Find where the given text appears and provide that cell's center as [x, y] coordinate. 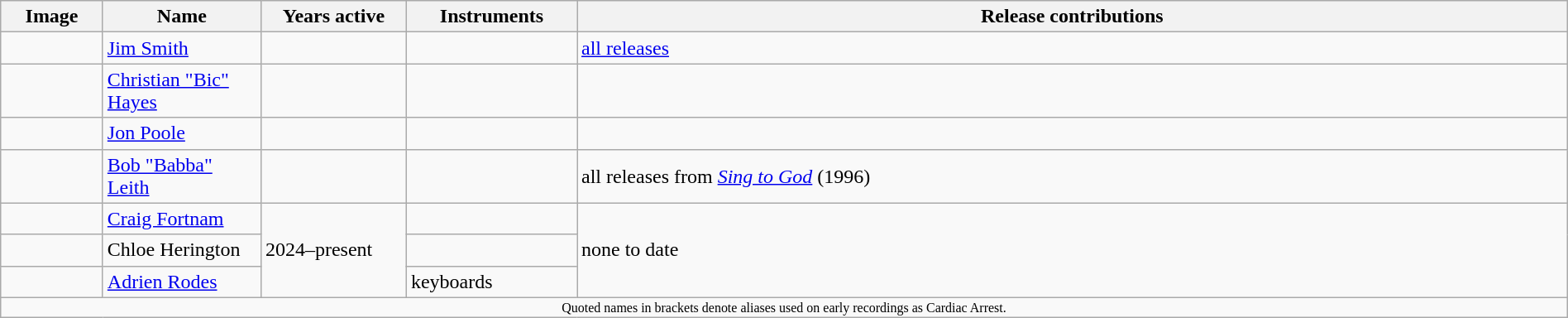
Jim Smith [182, 48]
Chloe Herington [182, 250]
Image [52, 17]
Name [182, 17]
Quoted names in brackets denote aliases used on early recordings as Cardiac Arrest. [784, 307]
Craig Fortnam [182, 219]
Jon Poole [182, 133]
none to date [1073, 250]
Release contributions [1073, 17]
Years active [333, 17]
Bob "Babba" Leith [182, 176]
Instruments [491, 17]
2024–present [333, 250]
all releases from Sing to God (1996) [1073, 176]
Adrien Rodes [182, 282]
Christian "Bic" Hayes [182, 91]
all releases [1073, 48]
keyboards [491, 282]
